Identify which cell holds the provided text, then report its [x, y] central coordinate. 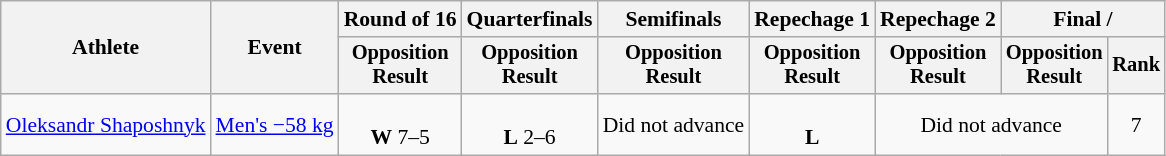
Oleksandr Shaposhnyk [106, 124]
L 2–6 [530, 124]
7 [1136, 124]
Round of 16 [400, 19]
Athlete [106, 48]
Event [275, 48]
Men's −58 kg [275, 124]
Final / [1083, 19]
Rank [1136, 66]
W 7–5 [400, 124]
Quarterfinals [530, 19]
Repechage 1 [812, 19]
Repechage 2 [938, 19]
L [812, 124]
Semifinals [674, 19]
